Locate the cell with the specified text and output its [x, y] center coordinate. 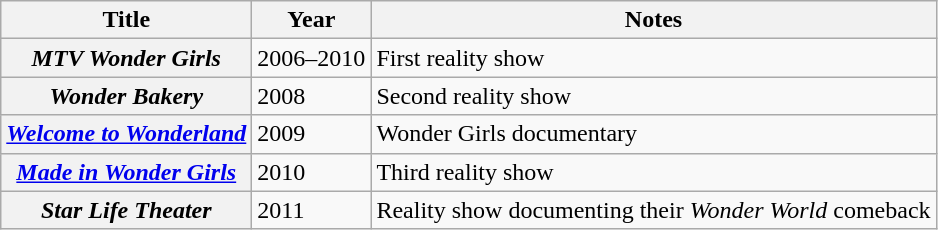
2009 [312, 134]
Wonder Bakery [126, 96]
First reality show [654, 58]
Made in Wonder Girls [126, 172]
Third reality show [654, 172]
2006–2010 [312, 58]
2010 [312, 172]
Welcome to Wonderland [126, 134]
Second reality show [654, 96]
Wonder Girls documentary [654, 134]
2011 [312, 210]
Star Life Theater [126, 210]
Title [126, 20]
Reality show documenting their Wonder World comeback [654, 210]
MTV Wonder Girls [126, 58]
Year [312, 20]
2008 [312, 96]
Notes [654, 20]
